Output the [X, Y] coordinate of the center of the cell containing the given text.  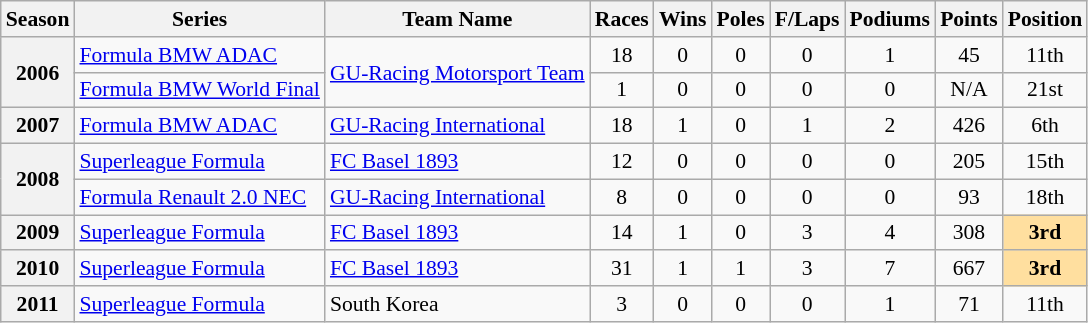
2 [890, 126]
2006 [38, 72]
GU-Racing Motorsport Team [458, 72]
12 [622, 162]
45 [969, 55]
205 [969, 162]
8 [622, 197]
667 [969, 269]
Formula BMW World Final [199, 90]
Points [969, 19]
2011 [38, 304]
N/A [969, 90]
Podiums [890, 19]
Position [1045, 19]
Wins [683, 19]
Races [622, 19]
Team Name [458, 19]
18th [1045, 197]
Poles [741, 19]
14 [622, 233]
2007 [38, 126]
2010 [38, 269]
308 [969, 233]
South Korea [458, 304]
31 [622, 269]
Formula Renault 2.0 NEC [199, 197]
71 [969, 304]
7 [890, 269]
426 [969, 126]
6th [1045, 126]
Season [38, 19]
15th [1045, 162]
2009 [38, 233]
4 [890, 233]
93 [969, 197]
Series [199, 19]
2008 [38, 180]
F/Laps [808, 19]
21st [1045, 90]
